For the text-containing cell, return its midpoint in [x, y] coordinate format. 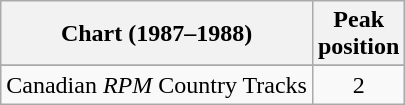
Canadian RPM Country Tracks [157, 85]
2 [358, 85]
Chart (1987–1988) [157, 34]
Peakposition [358, 34]
